Provide the (X, Y) coordinate of the cell's center where the given text is located.  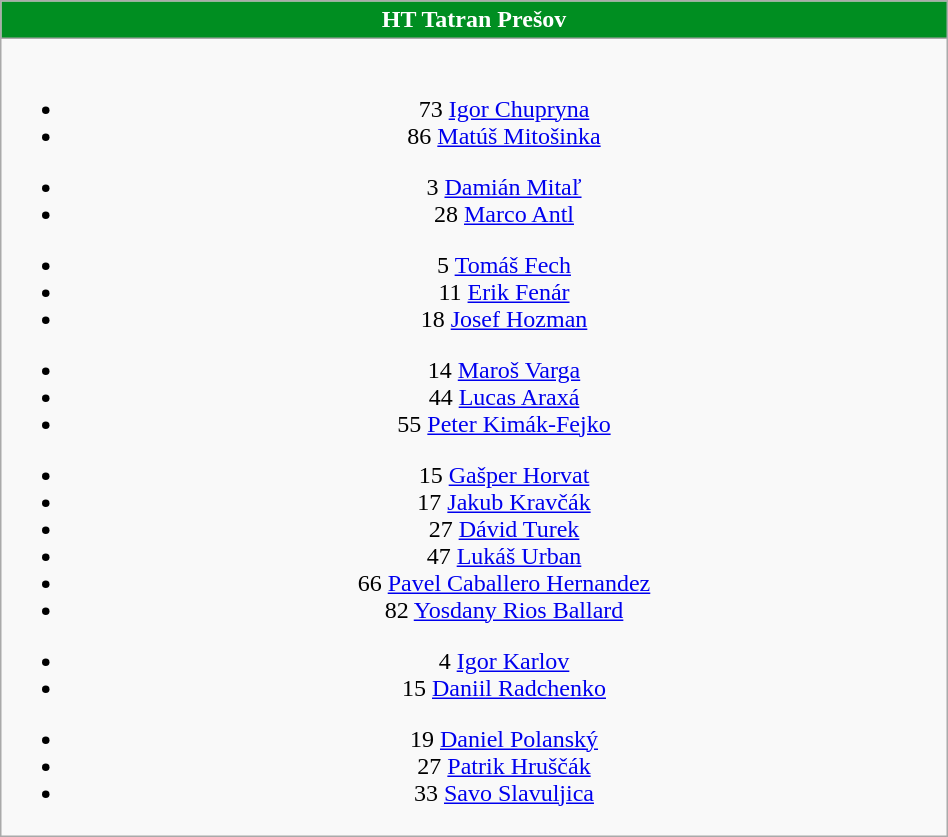
HT Tatran Prešov (474, 20)
